Extract the [x, y] coordinate from the center of the cell holding the provided text.  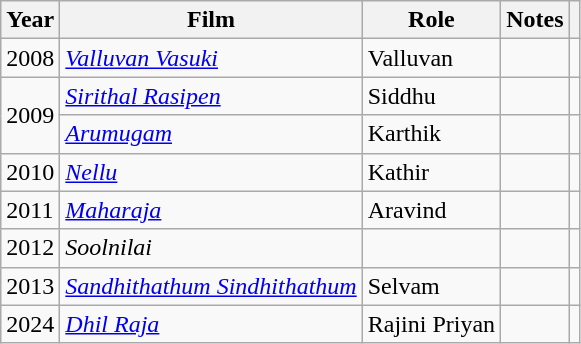
Role [431, 20]
2010 [30, 172]
Siddhu [431, 96]
Maharaja [211, 210]
Valluvan [431, 58]
Dhil Raja [211, 324]
Notes [535, 20]
2024 [30, 324]
Nellu [211, 172]
Rajini Priyan [431, 324]
Arumugam [211, 134]
2013 [30, 286]
Selvam [431, 286]
Kathir [431, 172]
Soolnilai [211, 248]
2009 [30, 115]
Film [211, 20]
Karthik [431, 134]
Sirithal Rasipen [211, 96]
2012 [30, 248]
2011 [30, 210]
Aravind [431, 210]
Valluvan Vasuki [211, 58]
Sandhithathum Sindhithathum [211, 286]
2008 [30, 58]
Year [30, 20]
